Return the (X, Y) coordinate for the center point of the cell that contains the specified text.  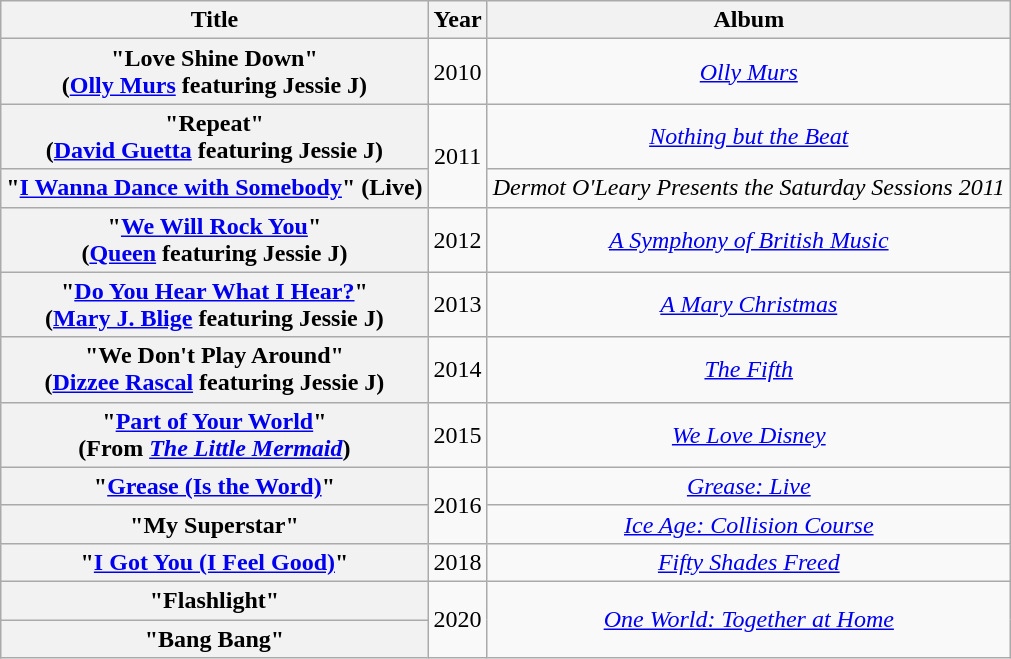
"I Wanna Dance with Somebody" (Live) (214, 188)
One World: Together at Home (748, 619)
"I Got You (I Feel Good)" (214, 562)
We Love Disney (748, 434)
Fifty Shades Freed (748, 562)
Album (748, 20)
Olly Murs (748, 72)
Grease: Live (748, 486)
"Love Shine Down"(Olly Murs featuring Jessie J) (214, 72)
"We Will Rock You"(Queen featuring Jessie J) (214, 240)
2015 (458, 434)
Year (458, 20)
2012 (458, 240)
2011 (458, 156)
2014 (458, 370)
2016 (458, 505)
2013 (458, 304)
"Do You Hear What I Hear?"(Mary J. Blige featuring Jessie J) (214, 304)
"Flashlight" (214, 600)
"We Don't Play Around"(Dizzee Rascal featuring Jessie J) (214, 370)
Dermot O'Leary Presents the Saturday Sessions 2011 (748, 188)
A Mary Christmas (748, 304)
2010 (458, 72)
Nothing but the Beat (748, 136)
2020 (458, 619)
Ice Age: Collision Course (748, 524)
"Repeat"(David Guetta featuring Jessie J) (214, 136)
2018 (458, 562)
A Symphony of British Music (748, 240)
"Part of Your World" (From The Little Mermaid) (214, 434)
The Fifth (748, 370)
Title (214, 20)
"Bang Bang" (214, 639)
"Grease (Is the Word)" (214, 486)
"My Superstar" (214, 524)
